Extract the [x, y] coordinate from the center of the cell holding the provided text.  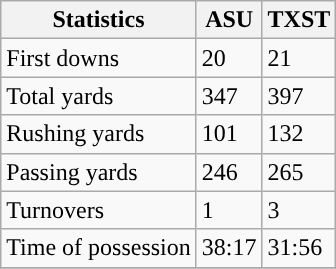
Time of possession [99, 248]
132 [299, 134]
21 [299, 58]
265 [299, 172]
Turnovers [99, 210]
38:17 [229, 248]
31:56 [299, 248]
20 [229, 58]
Statistics [99, 20]
1 [229, 210]
First downs [99, 58]
TXST [299, 20]
Passing yards [99, 172]
347 [229, 96]
ASU [229, 20]
3 [299, 210]
Rushing yards [99, 134]
246 [229, 172]
Total yards [99, 96]
397 [299, 96]
101 [229, 134]
